Extract the (x, y) coordinate from the center of the cell holding the provided text.  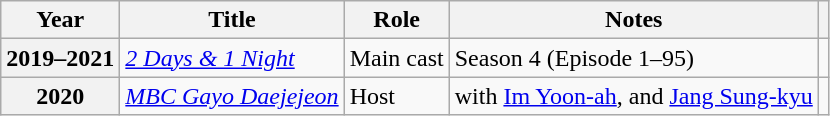
Role (396, 20)
Title (232, 20)
2020 (60, 96)
MBC Gayo Daejejeon (232, 96)
Notes (634, 20)
with Im Yoon-ah, and Jang Sung-kyu (634, 96)
2019–2021 (60, 58)
Year (60, 20)
Main cast (396, 58)
2 Days & 1 Night (232, 58)
Host (396, 96)
Season 4 (Episode 1–95) (634, 58)
